Capture the cell that displays the provided text and extract its (X, Y) central coordinate. 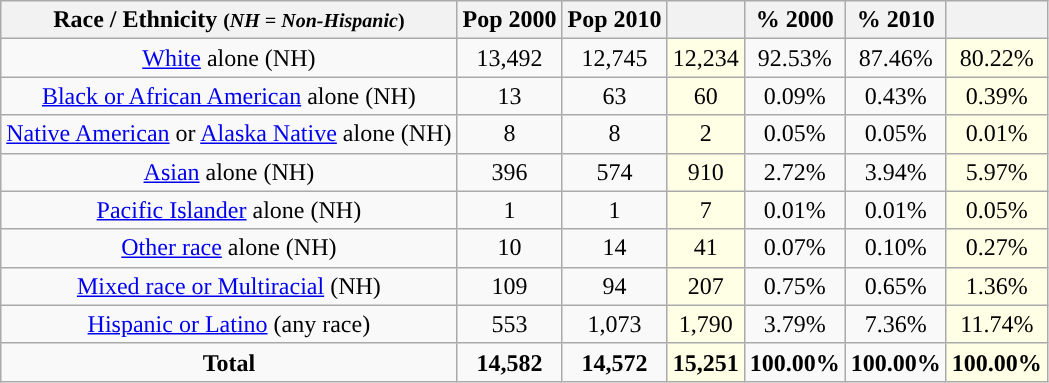
14,572 (614, 362)
14,582 (510, 362)
41 (706, 248)
396 (510, 172)
Pacific Islander alone (NH) (229, 210)
7.36% (896, 324)
574 (614, 172)
0.65% (896, 286)
3.79% (794, 324)
13 (510, 96)
1.36% (996, 286)
White alone (NH) (229, 58)
Hispanic or Latino (any race) (229, 324)
63 (614, 96)
60 (706, 96)
10 (510, 248)
80.22% (996, 58)
2.72% (794, 172)
3.94% (896, 172)
Race / Ethnicity (NH = Non-Hispanic) (229, 20)
0.07% (794, 248)
0.39% (996, 96)
Asian alone (NH) (229, 172)
87.46% (896, 58)
0.09% (794, 96)
Pop 2000 (510, 20)
0.43% (896, 96)
12,745 (614, 58)
0.10% (896, 248)
11.74% (996, 324)
553 (510, 324)
0.75% (794, 286)
% 2000 (794, 20)
910 (706, 172)
Black or African American alone (NH) (229, 96)
92.53% (794, 58)
5.97% (996, 172)
7 (706, 210)
Other race alone (NH) (229, 248)
Native American or Alaska Native alone (NH) (229, 134)
1,790 (706, 324)
Mixed race or Multiracial (NH) (229, 286)
% 2010 (896, 20)
207 (706, 286)
109 (510, 286)
2 (706, 134)
94 (614, 286)
1,073 (614, 324)
12,234 (706, 58)
14 (614, 248)
13,492 (510, 58)
15,251 (706, 362)
0.27% (996, 248)
Pop 2010 (614, 20)
Total (229, 362)
